From the cell containing the given text, extract its center point as (x, y) coordinate. 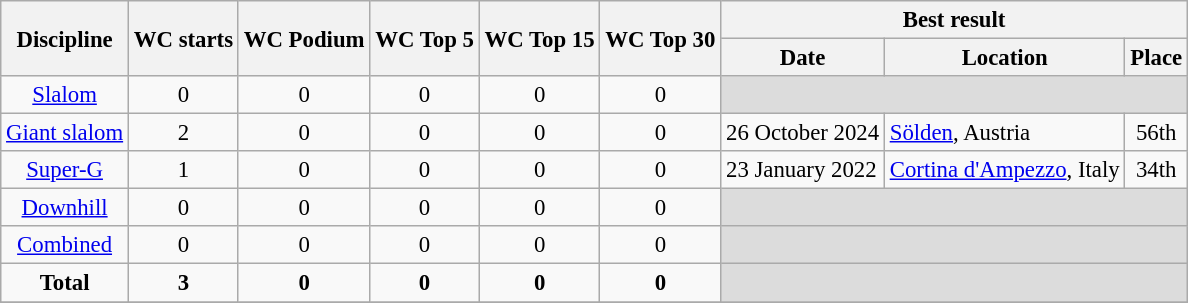
Total (65, 283)
WC starts (183, 38)
Super-G (65, 170)
56th (1156, 133)
Slalom (65, 95)
23 January 2022 (803, 170)
3 (183, 283)
Discipline (65, 38)
34th (1156, 170)
Place (1156, 58)
Combined (65, 245)
Cortina d'Ampezzo, Italy (1004, 170)
Date (803, 58)
2 (183, 133)
WC Top 5 (424, 38)
Location (1004, 58)
26 October 2024 (803, 133)
1 (183, 170)
Giant slalom (65, 133)
WC Top 30 (660, 38)
WC Podium (304, 38)
Downhill (65, 208)
WC Top 15 (540, 38)
Best result (954, 20)
Sölden, Austria (1004, 133)
